Find where the given text appears and provide that cell's center as (x, y) coordinate. 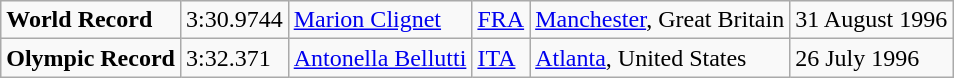
3:32.371 (234, 58)
Marion Clignet (380, 20)
Manchester, Great Britain (660, 20)
26 July 1996 (872, 58)
FRA (501, 20)
World Record (91, 20)
31 August 1996 (872, 20)
ITA (501, 58)
Atlanta, United States (660, 58)
3:30.9744 (234, 20)
Olympic Record (91, 58)
Antonella Bellutti (380, 58)
